Extract the (X, Y) coordinate from the center of the cell holding the provided text.  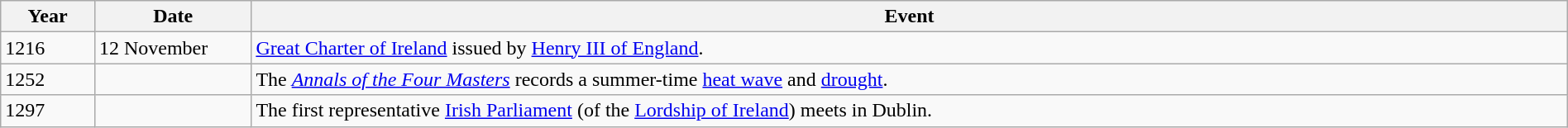
Great Charter of Ireland issued by Henry III of England. (910, 48)
The Annals of the Four Masters records a summer-time heat wave and drought. (910, 79)
Year (48, 17)
Event (910, 17)
12 November (172, 48)
1216 (48, 48)
1252 (48, 79)
Date (172, 17)
1297 (48, 111)
The first representative Irish Parliament (of the Lordship of Ireland) meets in Dublin. (910, 111)
